Pinpoint the cell where the given text exists, returning its (x, y) midpoint coordinate. 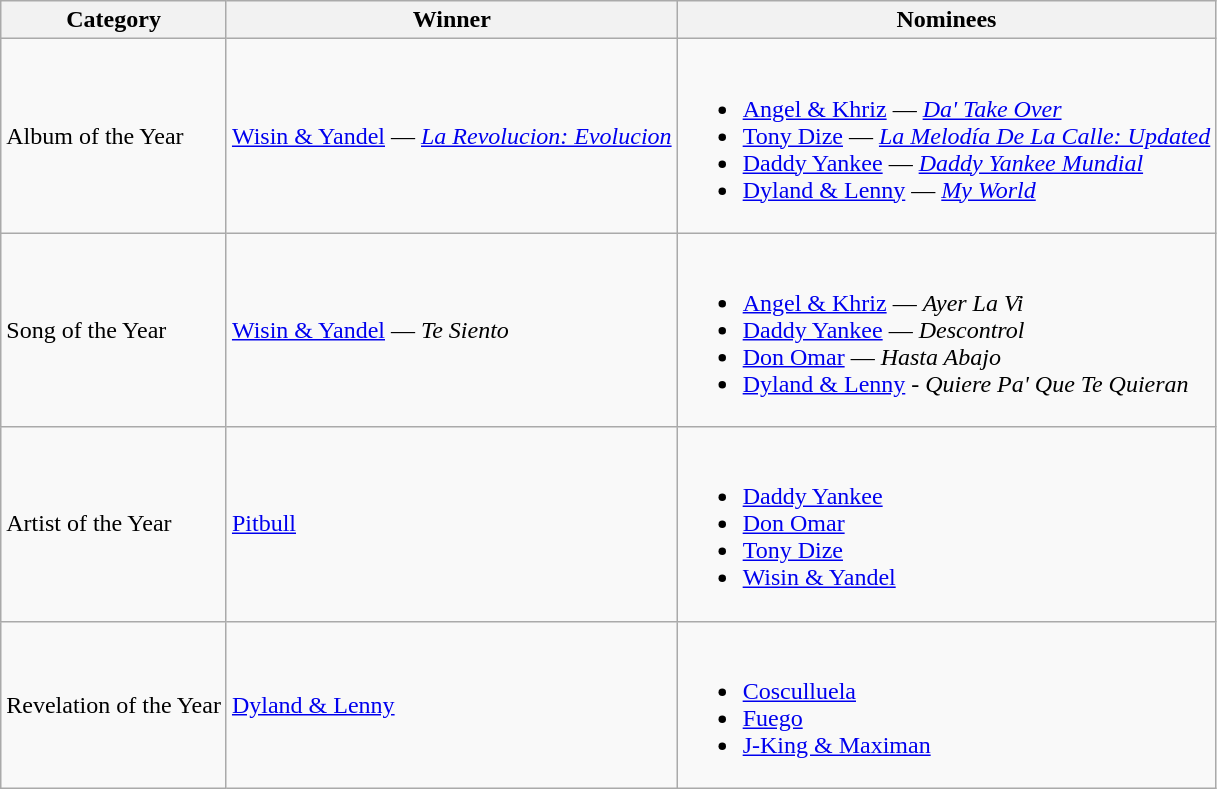
Daddy YankeeDon OmarTony DizeWisin & Yandel (946, 524)
Wisin & Yandel — Te Siento (452, 330)
Album of the Year (114, 136)
Winner (452, 20)
Nominees (946, 20)
CosculluelaFuegoJ-King & Maximan (946, 704)
Category (114, 20)
Angel & Khriz — Ayer La ViDaddy Yankee — DescontrolDon Omar — Hasta AbajoDyland & Lenny - Quiere Pa' Que Te Quieran (946, 330)
Dyland & Lenny (452, 704)
Wisin & Yandel — La Revolucion: Evolucion (452, 136)
Artist of the Year (114, 524)
Song of the Year (114, 330)
Pitbull (452, 524)
Angel & Khriz — Da' Take OverTony Dize — La Melodía De La Calle: UpdatedDaddy Yankee — Daddy Yankee MundialDyland & Lenny — My World (946, 136)
Revelation of the Year (114, 704)
